Provide the [X, Y] coordinate of the cell's center where the given text is located.  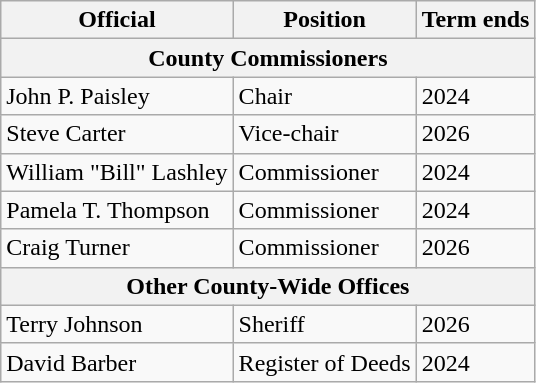
Vice-chair [324, 134]
Position [324, 20]
Chair [324, 96]
Craig Turner [117, 248]
County Commissioners [268, 58]
Pamela T. Thompson [117, 210]
Official [117, 20]
William "Bill" Lashley [117, 172]
Terry Johnson [117, 324]
Sheriff [324, 324]
Steve Carter [117, 134]
Other County-Wide Offices [268, 286]
David Barber [117, 362]
Term ends [476, 20]
Register of Deeds [324, 362]
John P. Paisley [117, 96]
